Pinpoint the cell where the given text exists, returning its (x, y) midpoint coordinate. 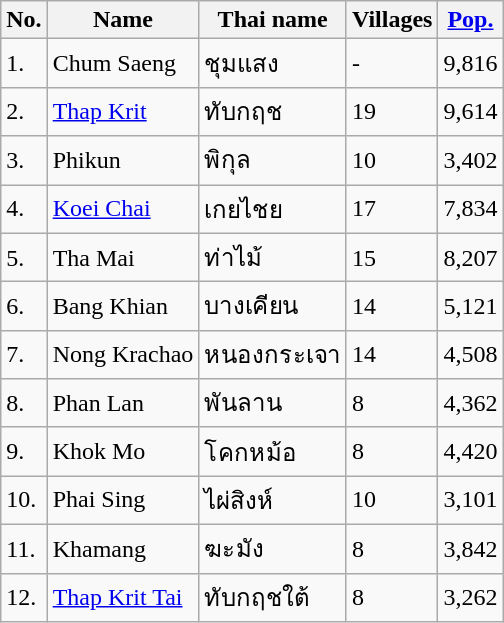
ชุมแสง (273, 64)
ทับกฤช (273, 112)
3,262 (470, 598)
3,101 (470, 500)
Tha Mai (123, 258)
Thap Krit Tai (123, 598)
บางเคียน (273, 306)
3. (24, 160)
7. (24, 354)
7,834 (470, 208)
Thap Krit (123, 112)
หนองกระเจา (273, 354)
Khok Mo (123, 452)
17 (392, 208)
No. (24, 20)
Thai name (273, 20)
Name (123, 20)
3,402 (470, 160)
9. (24, 452)
พันลาน (273, 404)
Khamang (123, 548)
15 (392, 258)
Bang Khian (123, 306)
8. (24, 404)
9,816 (470, 64)
11. (24, 548)
6. (24, 306)
19 (392, 112)
ท่าไม้ (273, 258)
พิกุล (273, 160)
4,362 (470, 404)
Pop. (470, 20)
5. (24, 258)
9,614 (470, 112)
12. (24, 598)
1. (24, 64)
ฆะมัง (273, 548)
5,121 (470, 306)
ไผ่สิงห์ (273, 500)
4,420 (470, 452)
Chum Saeng (123, 64)
2. (24, 112)
- (392, 64)
เกยไชย (273, 208)
Nong Krachao (123, 354)
3,842 (470, 548)
Villages (392, 20)
Phai Sing (123, 500)
Koei Chai (123, 208)
8,207 (470, 258)
4. (24, 208)
10. (24, 500)
Phikun (123, 160)
4,508 (470, 354)
Phan Lan (123, 404)
ทับกฤชใต้ (273, 598)
โคกหม้อ (273, 452)
